Detect which cell encompasses the target text, then output its [X, Y] center coordinate. 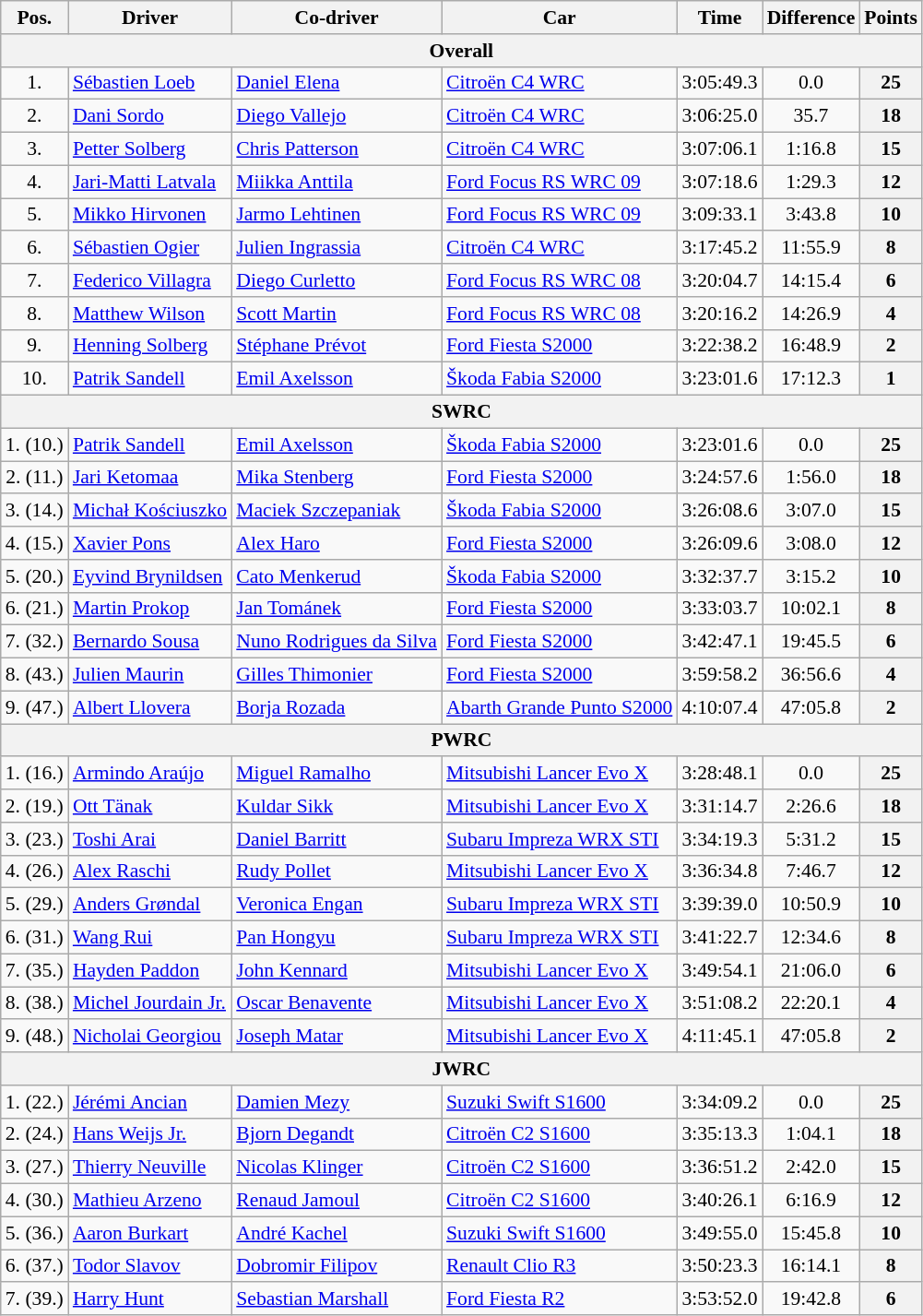
Stéphane Prévot [337, 346]
3:43.8 [811, 215]
3:40:26.1 [719, 1201]
Joseph Matar [337, 1037]
André Kachel [337, 1233]
3:17:45.2 [719, 248]
3:15.2 [811, 576]
Eyvind Brynildsen [149, 576]
6. [35, 248]
19:45.5 [811, 642]
Overall [461, 51]
Pos. [35, 18]
Cato Menkerud [337, 576]
Henning Solberg [149, 346]
3:49:55.0 [719, 1233]
Sébastien Loeb [149, 83]
4:10:07.4 [719, 707]
7. (35.) [35, 970]
3:24:57.6 [719, 478]
Matthew Wilson [149, 314]
1. (22.) [35, 1102]
Dani Sordo [149, 116]
Nicolas Klinger [337, 1168]
3:28:48.1 [719, 774]
1:29.3 [811, 182]
1:16.8 [811, 149]
Michał Kościuszko [149, 511]
4. [35, 182]
Armindo Araújo [149, 774]
Ott Tänak [149, 806]
1. [35, 83]
5. (20.) [35, 576]
Damien Mezy [337, 1102]
1. (16.) [35, 774]
3:34:09.2 [719, 1102]
14:26.9 [811, 314]
8. (38.) [35, 1003]
Bernardo Sousa [149, 642]
Ford Fiesta R2 [559, 1299]
3:05:49.3 [719, 83]
2. (24.) [35, 1134]
Jari-Matti Latvala [149, 182]
3:36:34.8 [719, 871]
Toshi Arai [149, 839]
2:42.0 [811, 1168]
17:12.3 [811, 379]
Mika Stenberg [337, 478]
3:07:06.1 [719, 149]
Nicholai Georgiou [149, 1037]
Julien Ingrassia [337, 248]
5. (36.) [35, 1233]
3:08.0 [811, 543]
Daniel Barritt [337, 839]
Diego Curletto [337, 280]
7. [35, 280]
3:41:22.7 [719, 938]
Michel Jourdain Jr. [149, 1003]
Oscar Benavente [337, 1003]
Miikka Anttila [337, 182]
16:48.9 [811, 346]
2. (19.) [35, 806]
Bjorn Degandt [337, 1134]
3:32:37.7 [719, 576]
4. (26.) [35, 871]
1 [891, 379]
Alex Raschi [149, 871]
Julien Maurin [149, 675]
5. (29.) [35, 905]
Car [559, 18]
12:34.6 [811, 938]
3:20:04.7 [719, 280]
7:46.7 [811, 871]
3:07.0 [811, 511]
Chris Patterson [337, 149]
9. (47.) [35, 707]
1:04.1 [811, 1134]
Nuno Rodrigues da Silva [337, 642]
3:34:19.3 [719, 839]
3:53:52.0 [719, 1299]
11:55.9 [811, 248]
5:31.2 [811, 839]
1:56.0 [811, 478]
Petter Solberg [149, 149]
Pan Hongyu [337, 938]
Renaud Jamoul [337, 1201]
Sébastien Ogier [149, 248]
3:26:09.6 [719, 543]
Harry Hunt [149, 1299]
2:26.6 [811, 806]
Veronica Engan [337, 905]
4. (30.) [35, 1201]
Time [719, 18]
Wang Rui [149, 938]
Diego Vallejo [337, 116]
5. [35, 215]
3:22:38.2 [719, 346]
22:20.1 [811, 1003]
Alex Haro [337, 543]
21:06.0 [811, 970]
7. (39.) [35, 1299]
9. [35, 346]
6. (21.) [35, 609]
Daniel Elena [337, 83]
2. [35, 116]
2. (11.) [35, 478]
14:15.4 [811, 280]
Rudy Pollet [337, 871]
Gilles Thimonier [337, 675]
Driver [149, 18]
Hans Weijs Jr. [149, 1134]
JWRC [461, 1069]
3:06:25.0 [719, 116]
3:07:18.6 [719, 182]
3:33:03.7 [719, 609]
PWRC [461, 741]
10:02.1 [811, 609]
Sebastian Marshall [337, 1299]
Martin Prokop [149, 609]
3. (27.) [35, 1168]
John Kennard [337, 970]
3:26:08.6 [719, 511]
3:51:08.2 [719, 1003]
Abarth Grande Punto S2000 [559, 707]
4:11:45.1 [719, 1037]
3:50:23.3 [719, 1266]
15:45.8 [811, 1233]
Albert Llovera [149, 707]
6. (37.) [35, 1266]
3:36:51.2 [719, 1168]
3. (14.) [35, 511]
8. [35, 314]
Borja Rozada [337, 707]
SWRC [461, 412]
3:31:14.7 [719, 806]
Points [891, 18]
6. (31.) [35, 938]
Federico Villagra [149, 280]
Dobromir Filipov [337, 1266]
3:35:13.3 [719, 1134]
3:20:16.2 [719, 314]
Mikko Hirvonen [149, 215]
Jérémi Ancian [149, 1102]
3. (23.) [35, 839]
8. (43.) [35, 675]
Difference [811, 18]
Miguel Ramalho [337, 774]
Scott Martin [337, 314]
19:42.8 [811, 1299]
Mathieu Arzeno [149, 1201]
3:49:54.1 [719, 970]
35.7 [811, 116]
3. [35, 149]
Renault Clio R3 [559, 1266]
6:16.9 [811, 1201]
Jari Ketomaa [149, 478]
1. (10.) [35, 445]
Thierry Neuville [149, 1168]
7. (32.) [35, 642]
Jarmo Lehtinen [337, 215]
Hayden Paddon [149, 970]
10. [35, 379]
3:42:47.1 [719, 642]
Jan Tománek [337, 609]
3:39:39.0 [719, 905]
Co-driver [337, 18]
Anders Grøndal [149, 905]
Todor Slavov [149, 1266]
Xavier Pons [149, 543]
Maciek Szczepaniak [337, 511]
9. (48.) [35, 1037]
36:56.6 [811, 675]
3:59:58.2 [719, 675]
10:50.9 [811, 905]
16:14.1 [811, 1266]
4. (15.) [35, 543]
Kuldar Sikk [337, 806]
Aaron Burkart [149, 1233]
3:09:33.1 [719, 215]
